Capture the cell that displays the provided text and extract its (x, y) central coordinate. 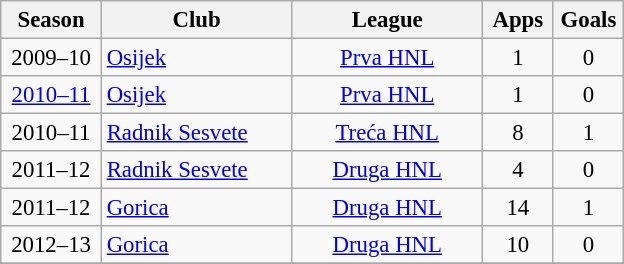
Season (52, 20)
Treća HNL (388, 133)
Apps (518, 20)
2009–10 (52, 58)
Goals (588, 20)
10 (518, 245)
14 (518, 208)
8 (518, 133)
Club (196, 20)
2012–13 (52, 245)
League (388, 20)
4 (518, 170)
